Search for the cell housing the specified text and yield its [x, y] center coordinate. 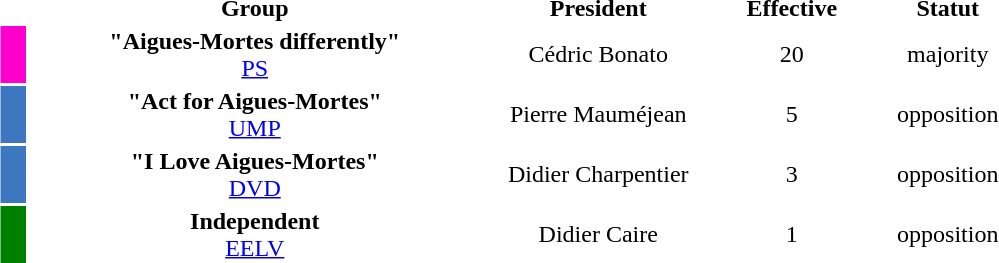
5 [792, 114]
Pierre Mauméjean [598, 114]
Cédric Bonato [598, 54]
Didier Charpentier [598, 174]
3 [792, 174]
1 [792, 234]
"Aigues-Mortes differently"PS [254, 54]
"I Love Aigues-Mortes"DVD [254, 174]
"Act for Aigues-Mortes"UMP [254, 114]
Didier Caire [598, 234]
IndependentEELV [254, 234]
20 [792, 54]
